Extract the (x, y) coordinate from the center of the cell holding the provided text.  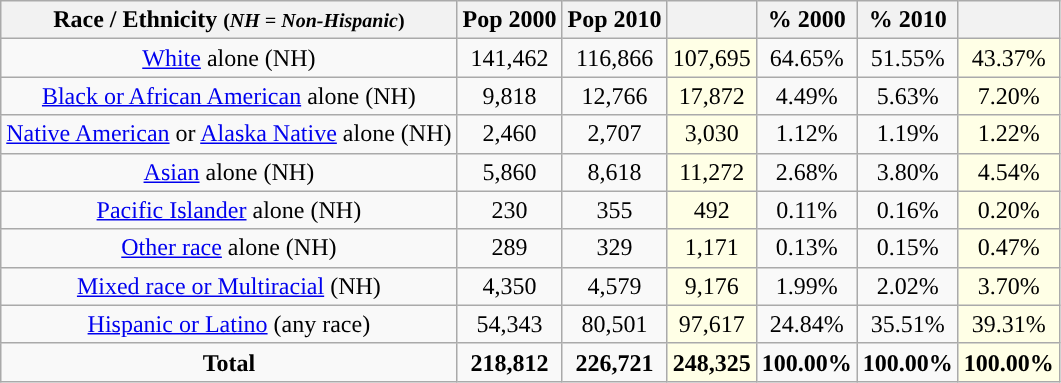
248,325 (712, 362)
1,171 (712, 248)
230 (510, 210)
39.31% (1008, 324)
4.49% (806, 96)
1.19% (908, 134)
% 2000 (806, 20)
8,618 (614, 172)
Black or African American alone (NH) (229, 96)
% 2010 (908, 20)
116,866 (614, 58)
141,462 (510, 58)
1.22% (1008, 134)
0.47% (1008, 248)
12,766 (614, 96)
2.02% (908, 286)
97,617 (712, 324)
Total (229, 362)
Pacific Islander alone (NH) (229, 210)
Pop 2010 (614, 20)
5,860 (510, 172)
9,176 (712, 286)
0.11% (806, 210)
329 (614, 248)
0.20% (1008, 210)
355 (614, 210)
3.70% (1008, 286)
4,579 (614, 286)
0.15% (908, 248)
107,695 (712, 58)
3.80% (908, 172)
11,272 (712, 172)
3,030 (712, 134)
64.65% (806, 58)
Mixed race or Multiracial (NH) (229, 286)
17,872 (712, 96)
35.51% (908, 324)
218,812 (510, 362)
9,818 (510, 96)
43.37% (1008, 58)
54,343 (510, 324)
24.84% (806, 324)
289 (510, 248)
2,707 (614, 134)
226,721 (614, 362)
1.99% (806, 286)
Hispanic or Latino (any race) (229, 324)
Asian alone (NH) (229, 172)
80,501 (614, 324)
White alone (NH) (229, 58)
2,460 (510, 134)
4,350 (510, 286)
Other race alone (NH) (229, 248)
5.63% (908, 96)
4.54% (1008, 172)
0.13% (806, 248)
0.16% (908, 210)
51.55% (908, 58)
1.12% (806, 134)
7.20% (1008, 96)
Race / Ethnicity (NH = Non-Hispanic) (229, 20)
Pop 2000 (510, 20)
492 (712, 210)
2.68% (806, 172)
Native American or Alaska Native alone (NH) (229, 134)
